Extract the (X, Y) coordinate from the center of the cell holding the provided text.  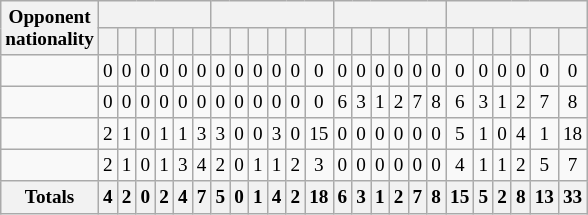
33 (572, 197)
13 (544, 197)
Opponentnationality (50, 28)
Totals (50, 197)
